Detect which cell encompasses the target text, then output its [X, Y] center coordinate. 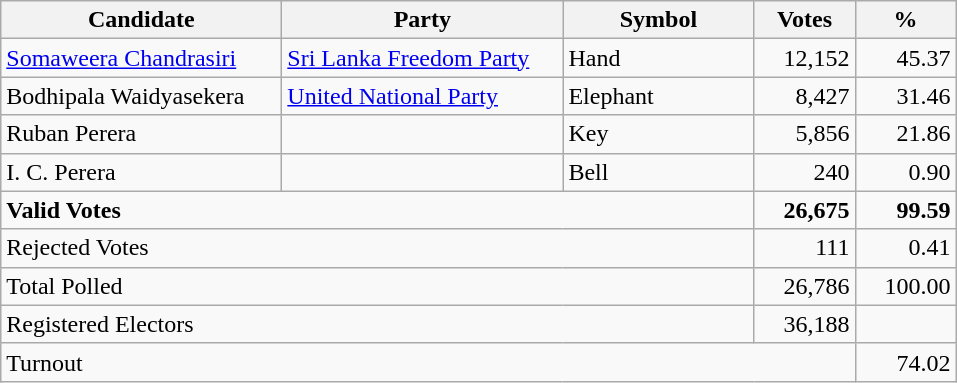
74.02 [906, 362]
Party [422, 20]
8,427 [804, 96]
% [906, 20]
Key [658, 134]
45.37 [906, 58]
Rejected Votes [378, 248]
99.59 [906, 210]
Hand [658, 58]
United National Party [422, 96]
Candidate [142, 20]
36,188 [804, 324]
Valid Votes [378, 210]
Registered Electors [378, 324]
111 [804, 248]
12,152 [804, 58]
Somaweera Chandrasiri [142, 58]
Turnout [428, 362]
Votes [804, 20]
Elephant [658, 96]
26,675 [804, 210]
5,856 [804, 134]
Bell [658, 172]
Total Polled [378, 286]
I. C. Perera [142, 172]
31.46 [906, 96]
Bodhipala Waidyasekera [142, 96]
0.41 [906, 248]
240 [804, 172]
100.00 [906, 286]
Symbol [658, 20]
Sri Lanka Freedom Party [422, 58]
0.90 [906, 172]
Ruban Perera [142, 134]
26,786 [804, 286]
21.86 [906, 134]
